Determine the [X, Y] coordinate at the center of the cell enclosing the given text.  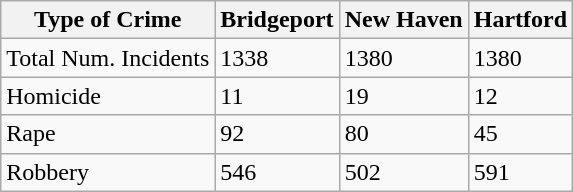
Rape [108, 134]
11 [277, 96]
Bridgeport [277, 20]
45 [520, 134]
Hartford [520, 20]
546 [277, 172]
80 [404, 134]
12 [520, 96]
New Haven [404, 20]
92 [277, 134]
591 [520, 172]
Total Num. Incidents [108, 58]
19 [404, 96]
Robbery [108, 172]
Type of Crime [108, 20]
1338 [277, 58]
502 [404, 172]
Homicide [108, 96]
